Provide the (x, y) coordinate of the cell's center where the given text is located.  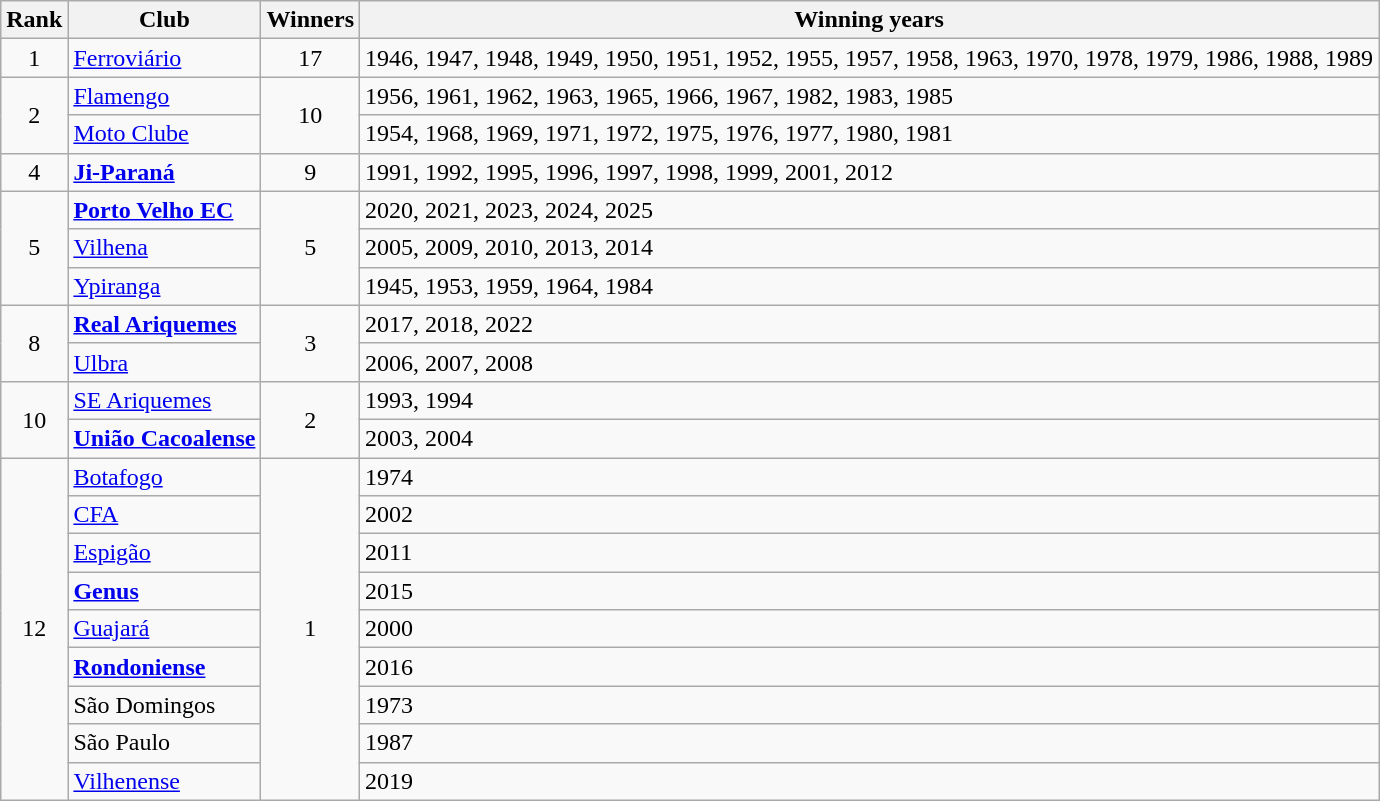
3 (310, 343)
Ulbra (164, 362)
Rondoniense (164, 667)
São Paulo (164, 743)
2019 (870, 781)
CFA (164, 515)
Ypiranga (164, 286)
9 (310, 172)
Espigão (164, 553)
2015 (870, 591)
Genus (164, 591)
Botafogo (164, 477)
Winners (310, 20)
2020, 2021, 2023, 2024, 2025 (870, 210)
São Domingos (164, 705)
Club (164, 20)
Vilhenense (164, 781)
1945, 1953, 1959, 1964, 1984 (870, 286)
1993, 1994 (870, 400)
2017, 2018, 2022 (870, 324)
2006, 2007, 2008 (870, 362)
Porto Velho EC (164, 210)
Winning years (870, 20)
Rank (34, 20)
12 (34, 630)
Ferroviário (164, 58)
Ji-Paraná (164, 172)
1954, 1968, 1969, 1971, 1972, 1975, 1976, 1977, 1980, 1981 (870, 134)
1974 (870, 477)
1991, 1992, 1995, 1996, 1997, 1998, 1999, 2001, 2012 (870, 172)
17 (310, 58)
4 (34, 172)
Vilhena (164, 248)
1946, 1947, 1948, 1949, 1950, 1951, 1952, 1955, 1957, 1958, 1963, 1970, 1978, 1979, 1986, 1988, 1989 (870, 58)
1956, 1961, 1962, 1963, 1965, 1966, 1967, 1982, 1983, 1985 (870, 96)
SE Ariquemes (164, 400)
2000 (870, 629)
Guajará (164, 629)
2002 (870, 515)
União Cacoalense (164, 438)
1987 (870, 743)
2003, 2004 (870, 438)
8 (34, 343)
2016 (870, 667)
Real Ariquemes (164, 324)
2011 (870, 553)
Moto Clube (164, 134)
2005, 2009, 2010, 2013, 2014 (870, 248)
Flamengo (164, 96)
1973 (870, 705)
